Return [X, Y] of the center of cell containing provided text 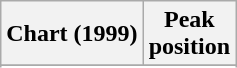
Chart (1999) [72, 34]
Peakposition [189, 34]
